Provide the (x, y) coordinate of the cell's center where the given text is located.  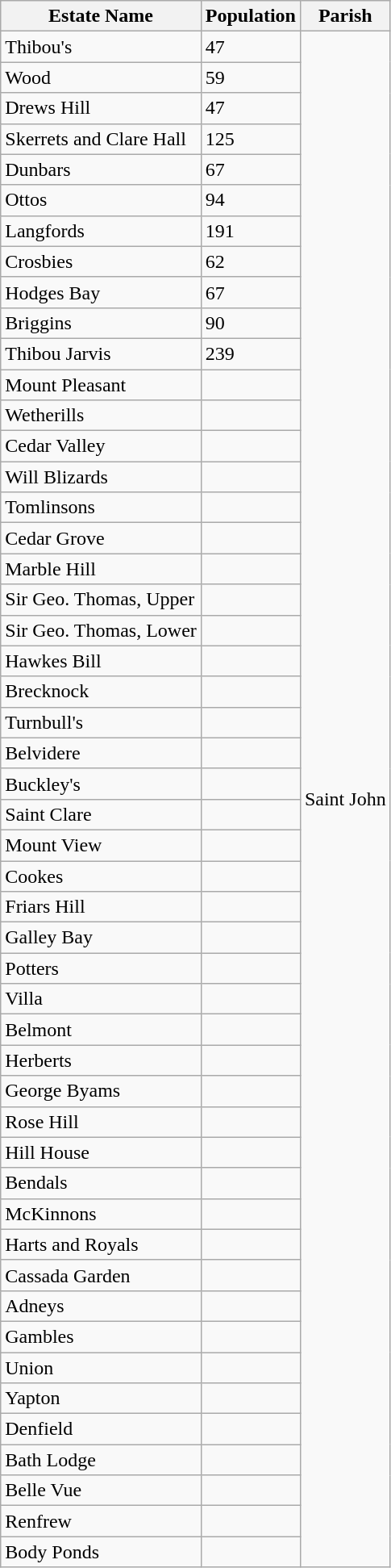
Population (250, 16)
Cedar Grove (102, 538)
Estate Name (102, 16)
94 (250, 200)
Will Blizards (102, 477)
Gambles (102, 1336)
Wetherills (102, 416)
Belle Vue (102, 1491)
239 (250, 353)
Adneys (102, 1306)
Hodges Bay (102, 292)
Crosbies (102, 261)
Parish (345, 16)
Hawkes Bill (102, 661)
Brecknock (102, 692)
Yapton (102, 1399)
Bendals (102, 1183)
Galley Bay (102, 938)
George Byams (102, 1091)
Herberts (102, 1060)
Denfield (102, 1429)
Wood (102, 77)
Belvidere (102, 753)
Sir Geo. Thomas, Upper (102, 600)
62 (250, 261)
Tomlinsons (102, 508)
Body Ponds (102, 1552)
Bath Lodge (102, 1460)
Friars Hill (102, 907)
Cassada Garden (102, 1275)
Mount Pleasant (102, 385)
Hill House (102, 1152)
Potters (102, 968)
Rose Hill (102, 1122)
Mount View (102, 845)
Buckley's (102, 784)
90 (250, 323)
Harts and Royals (102, 1244)
Villa (102, 999)
Turnbull's (102, 722)
McKinnons (102, 1214)
125 (250, 139)
59 (250, 77)
Thibou Jarvis (102, 353)
Saint Clare (102, 814)
Thibou's (102, 47)
Drews Hill (102, 108)
Union (102, 1368)
Cedar Valley (102, 446)
Briggins (102, 323)
Langfords (102, 231)
Cookes (102, 876)
Skerrets and Clare Hall (102, 139)
Sir Geo. Thomas, Lower (102, 630)
Renfrew (102, 1521)
Marble Hill (102, 569)
Dunbars (102, 169)
191 (250, 231)
Saint John (345, 799)
Ottos (102, 200)
Belmont (102, 1030)
